Extract the (x, y) coordinate from the center of the cell holding the provided text.  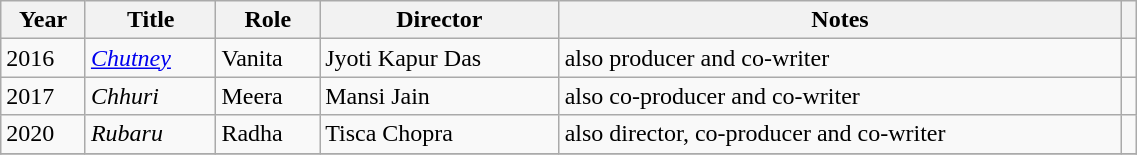
Chutney (150, 58)
2017 (44, 96)
Director (440, 20)
also producer and co-writer (840, 58)
Jyoti Kapur Das (440, 58)
2016 (44, 58)
2020 (44, 134)
Role (268, 20)
Vanita (268, 58)
Radha (268, 134)
Chhuri (150, 96)
Notes (840, 20)
Mansi Jain (440, 96)
Rubaru (150, 134)
Title (150, 20)
Year (44, 20)
Meera (268, 96)
also director, co-producer and co-writer (840, 134)
Tisca Chopra (440, 134)
also co-producer and co-writer (840, 96)
